Pinpoint the cell where the given text exists, returning its [X, Y] midpoint coordinate. 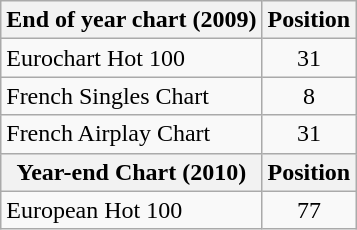
77 [309, 210]
French Airplay Chart [132, 134]
End of year chart (2009) [132, 20]
Year-end Chart (2010) [132, 172]
French Singles Chart [132, 96]
8 [309, 96]
Eurochart Hot 100 [132, 58]
European Hot 100 [132, 210]
